Locate the cell with the specified text and output its [X, Y] center coordinate. 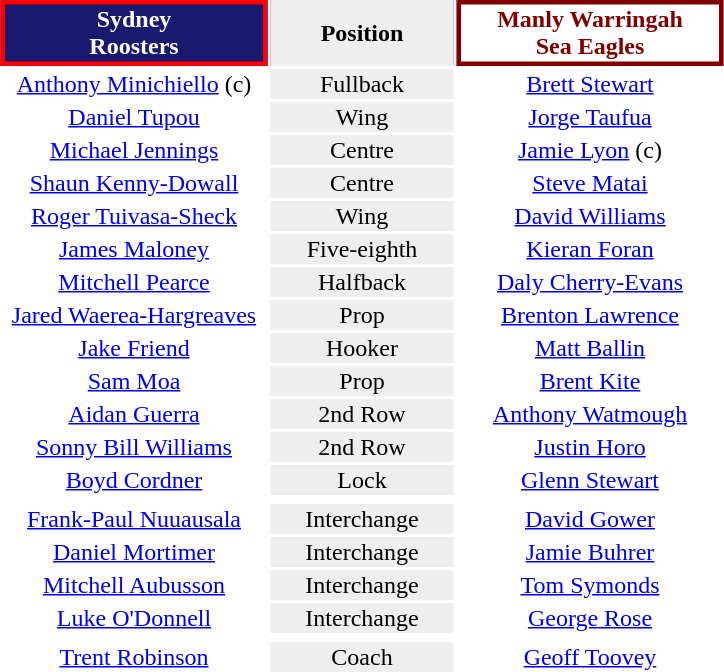
Daniel Tupou [134, 117]
Five-eighth [362, 249]
Daniel Mortimer [134, 552]
Brent Kite [590, 381]
Boyd Cordner [134, 480]
Lock [362, 480]
David Gower [590, 519]
Aidan Guerra [134, 414]
Luke O'Donnell [134, 618]
Fullback [362, 84]
Roger Tuivasa-Sheck [134, 216]
Glenn Stewart [590, 480]
Jared Waerea-Hargreaves [134, 315]
Kieran Foran [590, 249]
Jamie Lyon (c) [590, 150]
Anthony Minichiello (c) [134, 84]
Michael Jennings [134, 150]
James Maloney [134, 249]
Mitchell Aubusson [134, 585]
Daly Cherry-Evans [590, 282]
Shaun Kenny-Dowall [134, 183]
Sonny Bill Williams [134, 447]
Sydney Roosters [134, 33]
Geoff Toovey [590, 657]
Jamie Buhrer [590, 552]
Jorge Taufua [590, 117]
Tom Symonds [590, 585]
Justin Horo [590, 447]
Trent Robinson [134, 657]
Brenton Lawrence [590, 315]
Jake Friend [134, 348]
Manly WarringahSea Eagles [590, 33]
Sam Moa [134, 381]
Frank-Paul Nuuausala [134, 519]
Position [362, 33]
Hooker [362, 348]
Matt Ballin [590, 348]
Anthony Watmough [590, 414]
Halfback [362, 282]
Brett Stewart [590, 84]
Mitchell Pearce [134, 282]
Coach [362, 657]
Steve Matai [590, 183]
George Rose [590, 618]
David Williams [590, 216]
